For the text-containing cell, return its midpoint in [X, Y] coordinate format. 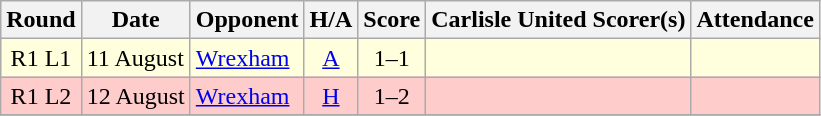
1–2 [392, 96]
Attendance [755, 20]
H/A [331, 20]
Carlisle United Scorer(s) [558, 20]
R1 L2 [41, 96]
11 August [136, 58]
H [331, 96]
1–1 [392, 58]
12 August [136, 96]
Round [41, 20]
Score [392, 20]
Date [136, 20]
R1 L1 [41, 58]
A [331, 58]
Opponent [247, 20]
